Extract the (x, y) coordinate from the center of the cell holding the provided text.  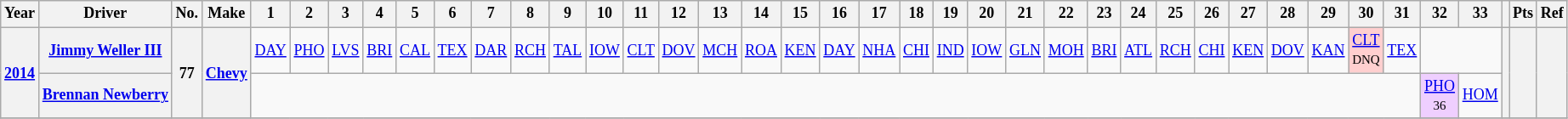
Ref (1552, 14)
21 (1025, 14)
3 (345, 14)
2014 (20, 73)
Year (20, 14)
18 (917, 14)
23 (1104, 14)
HOM (1480, 96)
17 (879, 14)
2 (310, 14)
6 (452, 14)
14 (762, 14)
PHO36 (1440, 96)
CLT (641, 50)
33 (1480, 14)
28 (1287, 14)
No. (187, 14)
MOH (1066, 50)
29 (1328, 14)
ROA (762, 50)
CLTDNQ (1366, 50)
32 (1440, 14)
ATL (1139, 50)
IND (951, 50)
PHO (310, 50)
15 (800, 14)
12 (679, 14)
8 (531, 14)
DAR (491, 50)
7 (491, 14)
1 (270, 14)
4 (379, 14)
Make (226, 14)
MCH (720, 50)
Pts (1524, 14)
16 (839, 14)
26 (1212, 14)
9 (567, 14)
22 (1066, 14)
KAN (1328, 50)
LVS (345, 50)
13 (720, 14)
GLN (1025, 50)
77 (187, 73)
24 (1139, 14)
Chevy (226, 73)
20 (986, 14)
10 (605, 14)
30 (1366, 14)
Jimmy Weller III (105, 50)
31 (1402, 14)
11 (641, 14)
5 (415, 14)
CAL (415, 50)
19 (951, 14)
25 (1175, 14)
Driver (105, 14)
NHA (879, 50)
27 (1248, 14)
TAL (567, 50)
Brennan Newberry (105, 96)
